Output the [x, y] coordinate of the center of the cell containing the given text.  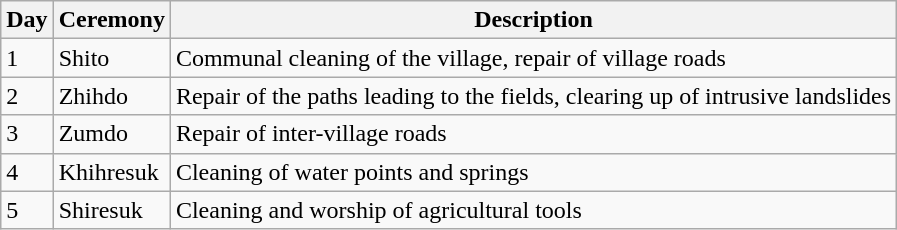
3 [27, 134]
Repair of the paths leading to the fields, clearing up of intrusive landslides [533, 96]
1 [27, 58]
Repair of inter-village roads [533, 134]
Shito [112, 58]
Description [533, 20]
2 [27, 96]
Cleaning and worship of agricultural tools [533, 210]
Ceremony [112, 20]
Zhihdo [112, 96]
Shiresuk [112, 210]
Day [27, 20]
Zumdo [112, 134]
4 [27, 172]
Khihresuk [112, 172]
Communal cleaning of the village, repair of village roads [533, 58]
Cleaning of water points and springs [533, 172]
5 [27, 210]
